Search for the cell housing the specified text and yield its (x, y) center coordinate. 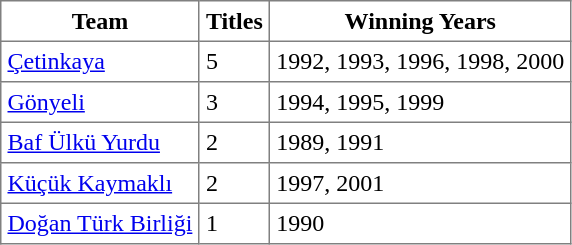
1997, 2001 (421, 183)
1992, 1993, 1996, 1998, 2000 (421, 61)
Çetinkaya (100, 61)
Gönyeli (100, 102)
1994, 1995, 1999 (421, 102)
Baf Ülkü Yurdu (100, 142)
Winning Years (421, 21)
3 (234, 102)
Titles (234, 21)
Küçük Kaymaklı (100, 183)
5 (234, 61)
1990 (421, 223)
Team (100, 21)
1989, 1991 (421, 142)
1 (234, 223)
Doğan Türk Birliği (100, 223)
